Extract the (x, y) coordinate from the center of the cell holding the provided text.  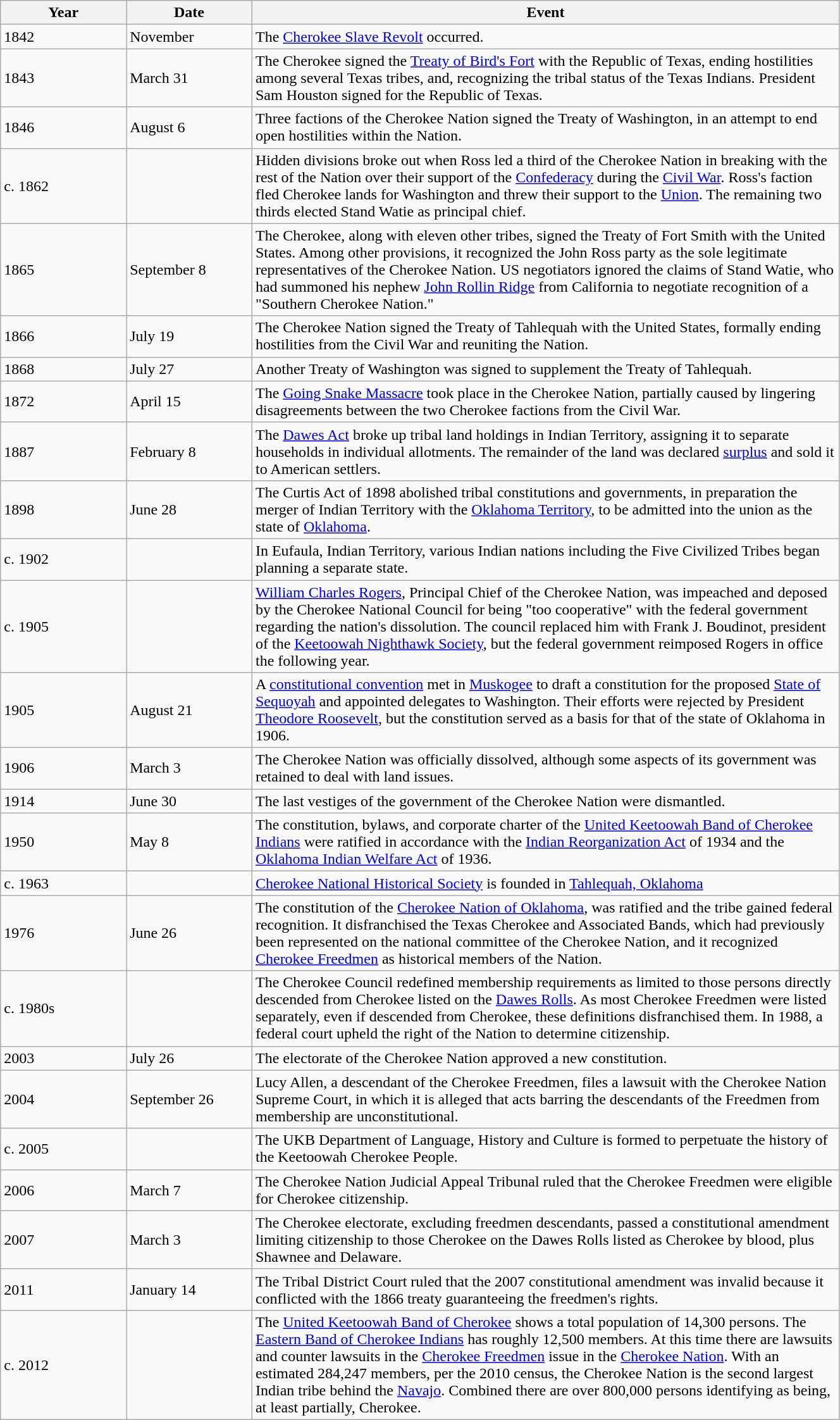
1843 (63, 78)
1846 (63, 128)
c. 1862 (63, 186)
1898 (63, 509)
1976 (63, 933)
c. 2012 (63, 1364)
1950 (63, 842)
March 7 (190, 1190)
July 27 (190, 369)
The Cherokee Nation Judicial Appeal Tribunal ruled that the Cherokee Freedmen were eligible for Cherokee citizenship. (545, 1190)
c. 1902 (63, 559)
1905 (63, 710)
2011 (63, 1290)
The Cherokee Nation signed the Treaty of Tahlequah with the United States, formally ending hostilities from the Civil War and reuniting the Nation. (545, 337)
January 14 (190, 1290)
1914 (63, 801)
In Eufaula, Indian Territory, various Indian nations including the Five Civilized Tribes began planning a separate state. (545, 559)
1866 (63, 337)
September 26 (190, 1099)
c. 1905 (63, 626)
Event (545, 13)
The UKB Department of Language, History and Culture is formed to perpetuate the history of the Keetoowah Cherokee People. (545, 1149)
July 26 (190, 1058)
The electorate of the Cherokee Nation approved a new constitution. (545, 1058)
May 8 (190, 842)
June 30 (190, 801)
1868 (63, 369)
February 8 (190, 451)
1887 (63, 451)
c. 1980s (63, 1009)
Another Treaty of Washington was signed to supplement the Treaty of Tahlequah. (545, 369)
1906 (63, 768)
1865 (63, 270)
1842 (63, 37)
2006 (63, 1190)
c. 2005 (63, 1149)
2007 (63, 1240)
1872 (63, 401)
September 8 (190, 270)
June 28 (190, 509)
March 31 (190, 78)
Date (190, 13)
June 26 (190, 933)
April 15 (190, 401)
The Cherokee Nation was officially dissolved, although some aspects of its government was retained to deal with land issues. (545, 768)
c. 1963 (63, 883)
Three factions of the Cherokee Nation signed the Treaty of Washington, in an attempt to end open hostilities within the Nation. (545, 128)
Year (63, 13)
The Cherokee Slave Revolt occurred. (545, 37)
July 19 (190, 337)
2003 (63, 1058)
August 21 (190, 710)
Cherokee National Historical Society is founded in Tahlequah, Oklahoma (545, 883)
August 6 (190, 128)
2004 (63, 1099)
The last vestiges of the government of the Cherokee Nation were dismantled. (545, 801)
November (190, 37)
